Determine the [x, y] coordinate at the center of the cell enclosing the given text.  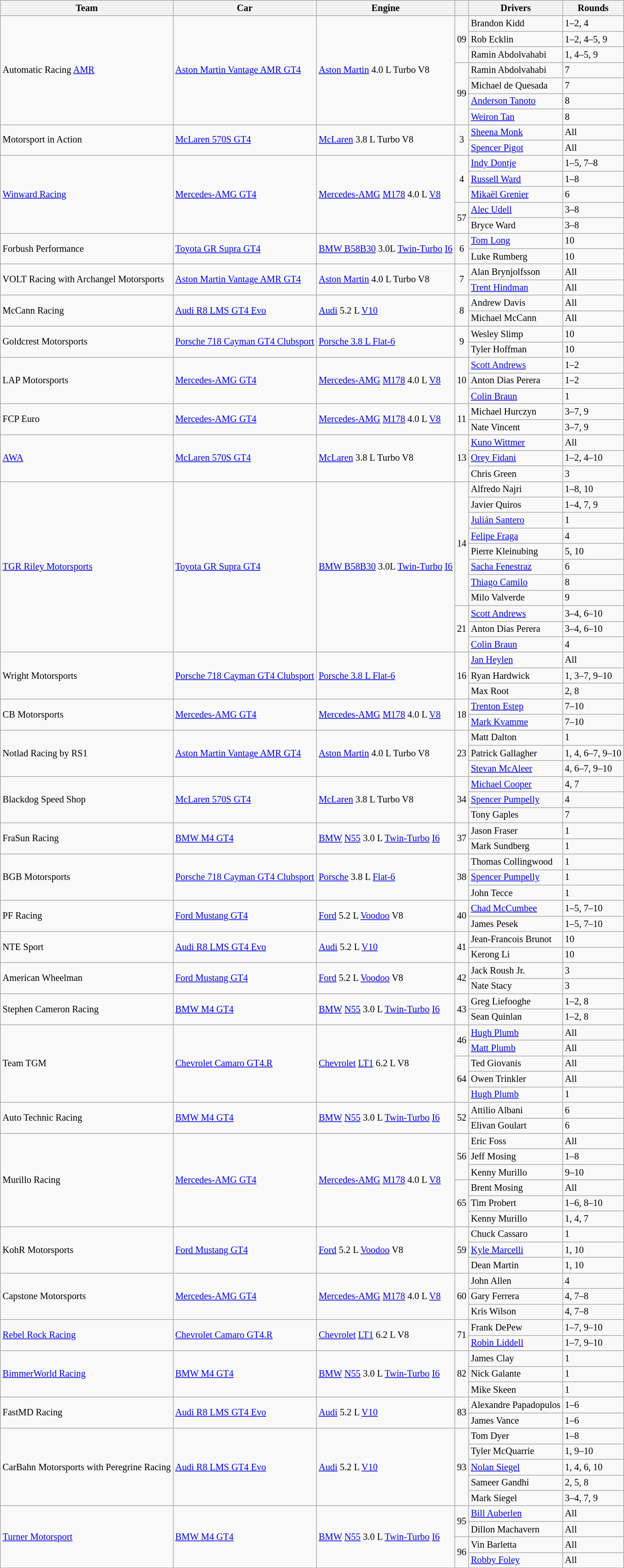
Michael de Quesada [516, 86]
Mike Skeen [516, 1390]
1, 4–5, 9 [593, 54]
Murillo Racing [87, 1180]
1, 3–7, 9–10 [593, 676]
CB Motorsports [87, 714]
1, 4, 6, 10 [593, 1467]
Wright Motorsports [87, 675]
Michael Hurczyn [516, 411]
2, 5, 8 [593, 1483]
Milo Valverde [516, 598]
Sacha Fenestraz [516, 567]
Chad McCumbee [516, 908]
Automatic Racing AMR [87, 70]
Alec Udell [516, 210]
Auto Technic Racing [87, 1118]
Chris Green [516, 474]
Rebel Rock Racing [87, 1335]
83 [462, 1412]
Goldcrest Motorsports [87, 341]
Capstone Motorsports [87, 1296]
Brandon Kidd [516, 24]
42 [462, 978]
Mark Siegel [516, 1498]
Russell Ward [516, 179]
82 [462, 1373]
Alexandre Papadopulos [516, 1405]
99 [462, 93]
Tom Long [516, 241]
Blackdog Speed Shop [87, 800]
52 [462, 1118]
Kuno Wittmer [516, 443]
Thomas Collingwood [516, 861]
Jean-Francois Brunot [516, 939]
Motorsport in Action [87, 140]
Julián Santero [516, 520]
40 [462, 916]
2, 8 [593, 691]
1–4, 7, 9 [593, 505]
Elivan Goulart [516, 1126]
Jason Fraser [516, 831]
18 [462, 714]
Andrew Davis [516, 303]
1, 4, 7 [593, 1219]
1, 4, 6–7, 9–10 [593, 753]
FraSun Racing [87, 838]
Tyler McQuarrie [516, 1451]
1–2, 4–5, 9 [593, 39]
93 [462, 1467]
Nolan Siegel [516, 1467]
Robby Foley [516, 1560]
16 [462, 675]
Max Root [516, 691]
Jan Heylen [516, 660]
9–10 [593, 1172]
59 [462, 1250]
FCP Euro [87, 419]
Winward Racing [87, 194]
TGR Riley Motorsports [87, 567]
1–2, 4–10 [593, 458]
Bill Auberlen [516, 1514]
NTE Sport [87, 947]
Michael Cooper [516, 784]
Frank DePew [516, 1327]
James Vance [516, 1420]
1, 9–10 [593, 1451]
5, 10 [593, 551]
PF Racing [87, 916]
09 [462, 39]
60 [462, 1296]
Nate Vincent [516, 427]
Turner Motorsport [87, 1537]
Kerong Li [516, 955]
Tony Gaples [516, 815]
Mark Kvamme [516, 722]
Thiago Camilo [516, 582]
BGB Motorsports [87, 877]
Team TGM [87, 1063]
Nate Stacy [516, 986]
Dillon Machavern [516, 1529]
KohR Motorsports [87, 1250]
Mark Sundberg [516, 846]
Alfredo Najri [516, 489]
Owen Trinkler [516, 1079]
Robin Liddell [516, 1343]
Forbush Performance [87, 248]
95 [462, 1521]
Bryce Ward [516, 226]
FastMD Racing [87, 1412]
Trent Hindman [516, 287]
Matt Plumb [516, 1048]
38 [462, 877]
65 [462, 1203]
Tom Dyer [516, 1436]
Attilio Albani [516, 1110]
Ted Giovanis [516, 1063]
Wesley Slimp [516, 334]
Patrick Gallagher [516, 753]
Mikaël Grenier [516, 194]
VOLT Racing with Archangel Motorsports [87, 279]
Jack Roush Jr. [516, 970]
4, 6–7, 9–10 [593, 769]
BimmerWorld Racing [87, 1373]
Sheena Monk [516, 132]
Sean Quinlan [516, 1017]
11 [462, 419]
1–8, 10 [593, 489]
23 [462, 753]
Ryan Hardwick [516, 676]
96 [462, 1552]
Spencer Pigot [516, 148]
Notlad Racing by RS1 [87, 753]
Stevan McAleer [516, 769]
Tim Probert [516, 1203]
Weiron Tan [516, 117]
Dean Martin [516, 1265]
1–6, 8–10 [593, 1203]
Brent Mosing [516, 1188]
Greg Liefooghe [516, 1001]
64 [462, 1079]
Stephen Cameron Racing [87, 1009]
Alan Brynjolfsson [516, 272]
James Clay [516, 1358]
Eric Foss [516, 1141]
Anderson Tanoto [516, 101]
4, 7 [593, 784]
14 [462, 543]
Matt Dalton [516, 737]
Nick Galante [516, 1374]
Jeff Mosing [516, 1157]
Michael McCann [516, 318]
Luke Rumberg [516, 256]
56 [462, 1157]
AWA [87, 458]
Drivers [516, 8]
McCann Racing [87, 311]
Orey Fidani [516, 458]
Tyler Hoffman [516, 350]
41 [462, 947]
John Tecce [516, 893]
Rounds [593, 8]
James Pesek [516, 924]
CarBahn Motorsports with Peregrine Racing [87, 1467]
57 [462, 218]
Gary Ferrera [516, 1296]
American Wheelman [87, 978]
Kris Wilson [516, 1312]
37 [462, 838]
71 [462, 1335]
Indy Dontje [516, 163]
43 [462, 1009]
21 [462, 629]
3–4, 7, 9 [593, 1498]
Kyle Marcelli [516, 1250]
1–5, 7–8 [593, 163]
Javier Quiros [516, 505]
1–2, 4 [593, 24]
Team [87, 8]
LAP Motorsports [87, 380]
Car [244, 8]
Pierre Kleinubing [516, 551]
Sameer Gandhi [516, 1483]
John Allen [516, 1281]
34 [462, 800]
13 [462, 458]
46 [462, 1040]
Chuck Cassaro [516, 1234]
Rob Ecklin [516, 39]
Trenton Estep [516, 707]
Felipe Fraga [516, 536]
Vin Barletta [516, 1544]
Engine [386, 8]
